For the text-containing cell, return its midpoint in (x, y) coordinate format. 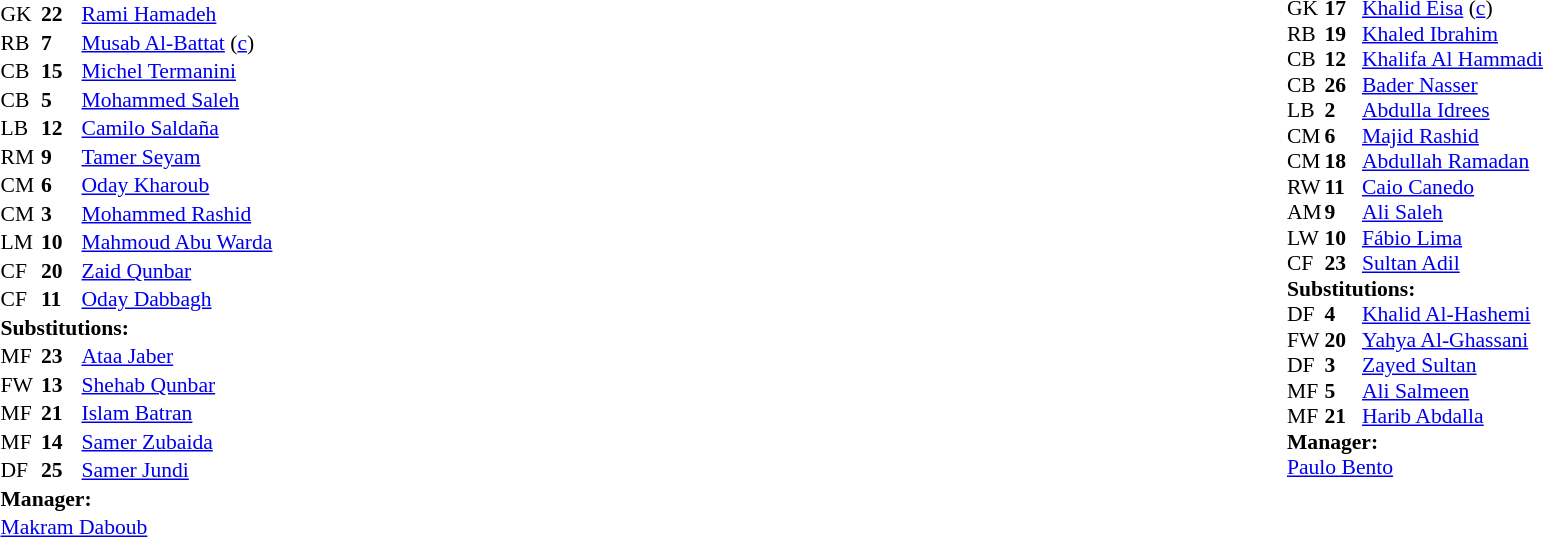
18 (1343, 161)
LW (1306, 238)
AM (1306, 213)
Samer Zubaida (178, 442)
7 (60, 43)
Sultan Adil (1452, 263)
Khalifa Al Hammadi (1452, 59)
14 (60, 442)
25 (60, 471)
Mohammed Saleh (178, 100)
Ali Salmeen (1452, 391)
Mahmoud Abu Warda (178, 243)
Shehab Qunbar (178, 385)
Ataa Jaber (178, 357)
15 (60, 71)
Mohammed Rashid (178, 214)
Yahya Al-Ghassani (1452, 340)
Khalid Al-Hashemi (1452, 315)
Islam Batran (178, 413)
Paulo Bento (1415, 467)
Majid Rashid (1452, 136)
RM (19, 157)
Camilo Saldaña (178, 129)
19 (1343, 34)
LM (19, 243)
Abdulla Idrees (1452, 111)
Musab Al-Battat (c) (178, 43)
Michel Termanini (178, 71)
Zaid Qunbar (178, 271)
Oday Kharoub (178, 185)
Zayed Sultan (1452, 365)
2 (1343, 111)
4 (1343, 315)
Caio Canedo (1452, 187)
Rami Hamadeh (178, 15)
Samer Jundi (178, 471)
13 (60, 385)
22 (60, 15)
Oday Dabbagh (178, 299)
Abdullah Ramadan (1452, 161)
Fábio Lima (1452, 238)
Harib Abdalla (1452, 417)
RW (1306, 187)
Bader Nasser (1452, 85)
Khaled Ibrahim (1452, 34)
GK (19, 15)
Tamer Seyam (178, 157)
26 (1343, 85)
Ali Saleh (1452, 213)
